Output the (X, Y) coordinate of the center of the cell containing the given text.  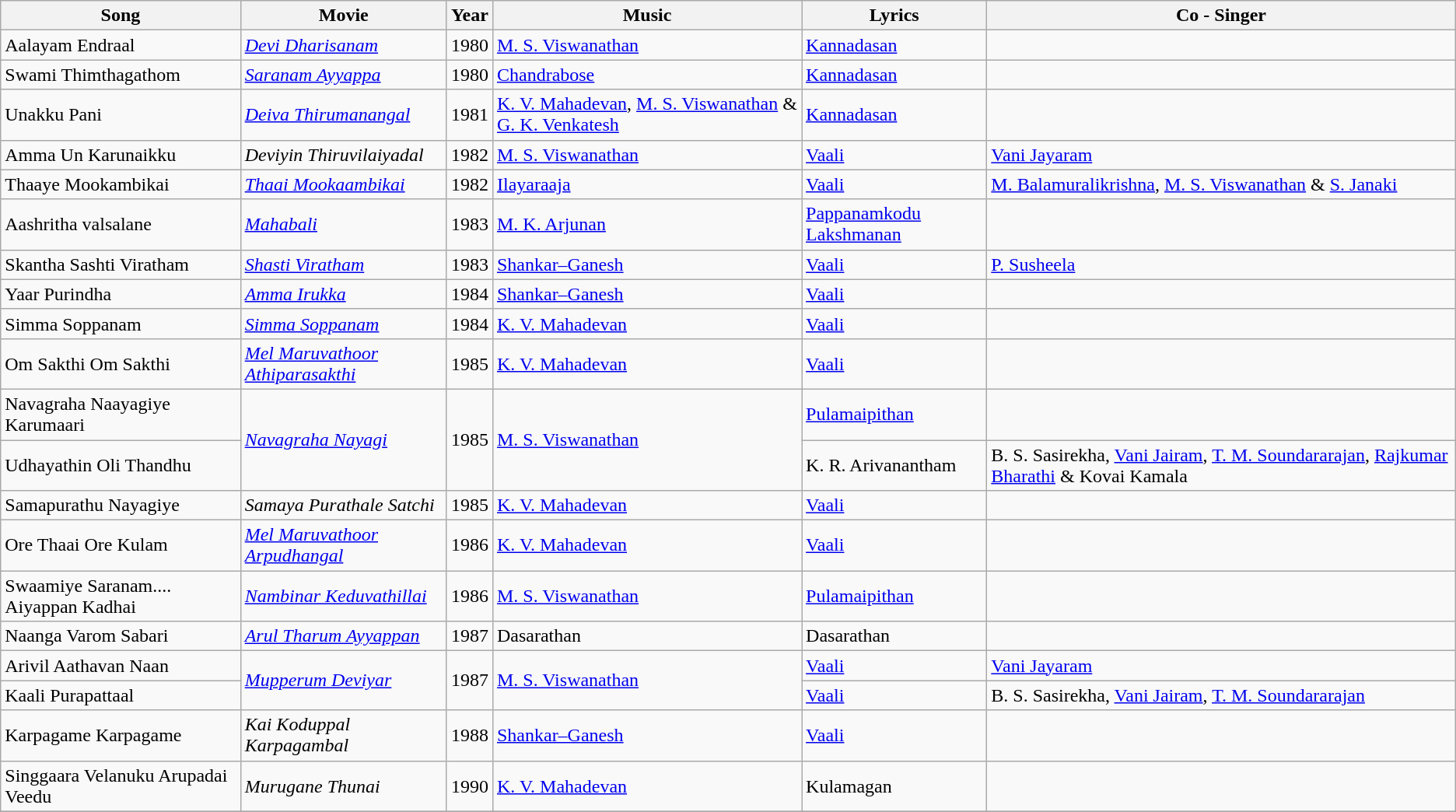
Om Sakthi Om Sakthi (121, 364)
Amma Irukka (344, 294)
K. V. Mahadevan, M. S. Viswanathan & G. K. Venkatesh (647, 115)
Ore Thaai Ore Kulam (121, 546)
Nambinar Keduvathillai (344, 596)
B. S. Sasirekha, Vani Jairam, T. M. Soundararajan, Rajkumar Bharathi & Kovai Kamala (1221, 465)
Samaya Purathale Satchi (344, 506)
Mahabali (344, 224)
Saranam Ayyappa (344, 75)
M. K. Arjunan (647, 224)
Movie (344, 16)
Co - Singer (1221, 16)
Naanga Varom Sabari (121, 636)
K. R. Arivanantham (894, 465)
Shasti Viratham (344, 264)
Chandrabose (647, 75)
1990 (470, 786)
Aalayam Endraal (121, 45)
1988 (470, 736)
Mel Maruvathoor Athiparasakthi (344, 364)
Year (470, 16)
Samapurathu Nayagiye (121, 506)
Navagraha Nayagi (344, 439)
Deiva Thirumanangal (344, 115)
Mel Maruvathoor Arpudhangal (344, 546)
Karpagame Karpagame (121, 736)
Unakku Pani (121, 115)
Thaai Mookaambikai (344, 184)
P. Susheela (1221, 264)
Udhayathin Oli Thandhu (121, 465)
Singgaara Velanuku Arupadai Veedu (121, 786)
Thaaye Mookambikai (121, 184)
B. S. Sasirekha, Vani Jairam, T. M. Soundararajan (1221, 695)
Kaali Purapattaal (121, 695)
Arul Tharum Ayyappan (344, 636)
Lyrics (894, 16)
Amma Un Karunaikku (121, 155)
Yaar Purindha (121, 294)
Kulamagan (894, 786)
1981 (470, 115)
Pappanamkodu Lakshmanan (894, 224)
Mupperum Deviyar (344, 681)
Navagraha Naayagiye Karumaari (121, 414)
Song (121, 16)
Murugane Thunai (344, 786)
Swami Thimthagathom (121, 75)
Swaamiye Saranam.... Aiyappan Kadhai (121, 596)
Aashritha valsalane (121, 224)
Deviyin Thiruvilaiyadal (344, 155)
M. Balamuralikrishna, M. S. Viswanathan & S. Janaki (1221, 184)
Kai Koduppal Karpagambal (344, 736)
Arivil Aathavan Naan (121, 666)
Ilayaraaja (647, 184)
Music (647, 16)
Skantha Sashti Viratham (121, 264)
Devi Dharisanam (344, 45)
